For the text-containing cell, return its midpoint in (X, Y) coordinate format. 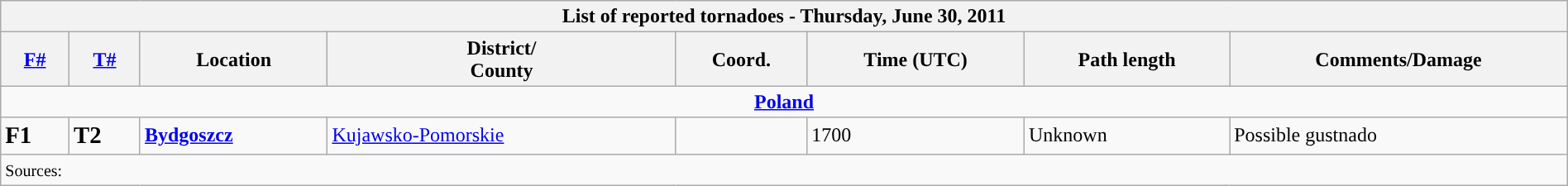
District/County (501, 60)
Location (233, 60)
Possible gustnado (1399, 136)
Time (UTC) (916, 60)
Poland (784, 102)
1700 (916, 136)
Unknown (1126, 136)
F# (35, 60)
F1 (35, 136)
Coord. (741, 60)
Sources: (784, 169)
T2 (105, 136)
T# (105, 60)
Kujawsko-Pomorskie (501, 136)
Comments/Damage (1399, 60)
Path length (1126, 60)
Bydgoszcz (233, 136)
List of reported tornadoes - Thursday, June 30, 2011 (784, 17)
